Detect which cell encompasses the target text, then output its [X, Y] center coordinate. 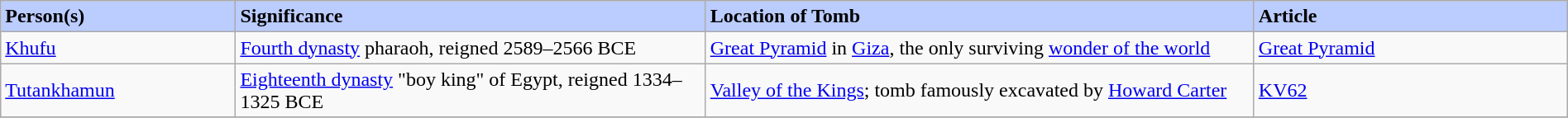
Article [1411, 17]
Valley of the Kings; tomb famously excavated by Howard Carter [979, 91]
Great Pyramid [1411, 48]
Great Pyramid in Giza, the only surviving wonder of the world [979, 48]
Significance [471, 17]
Tutankhamun [118, 91]
Location of Tomb [979, 17]
Person(s) [118, 17]
Fourth dynasty pharaoh, reigned 2589–2566 BCE [471, 48]
Eighteenth dynasty "boy king" of Egypt, reigned 1334–1325 BCE [471, 91]
Khufu [118, 48]
KV62 [1411, 91]
